Locate the cell with the specified text and output its [x, y] center coordinate. 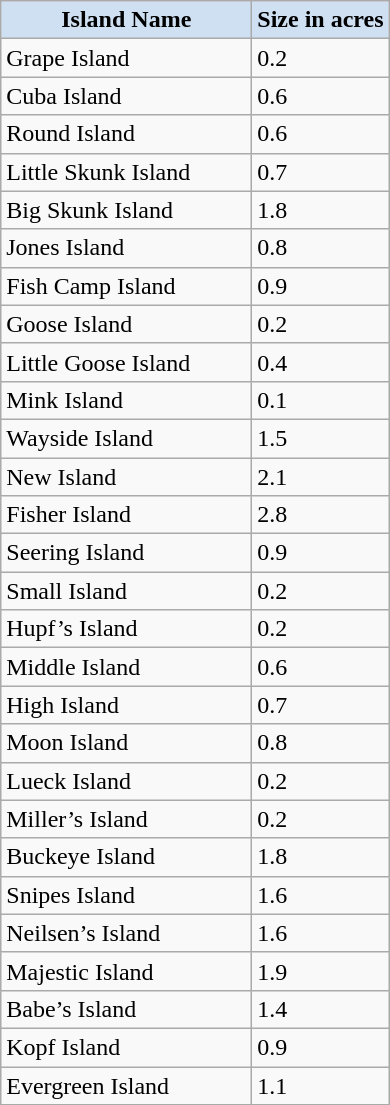
1.1 [320, 1085]
Snipes Island [126, 895]
Hupf’s Island [126, 629]
Seering Island [126, 553]
Majestic Island [126, 971]
Round Island [126, 134]
Island Name [126, 20]
Moon Island [126, 743]
1.4 [320, 1009]
Size in acres [320, 20]
1.5 [320, 438]
Babe’s Island [126, 1009]
Evergreen Island [126, 1085]
Goose Island [126, 324]
New Island [126, 477]
Cuba Island [126, 96]
Neilsen’s Island [126, 933]
Little Skunk Island [126, 172]
Middle Island [126, 667]
Kopf Island [126, 1047]
Big Skunk Island [126, 210]
Buckeye Island [126, 857]
Little Goose Island [126, 362]
Lueck Island [126, 781]
Fish Camp Island [126, 286]
Grape Island [126, 58]
Miller’s Island [126, 819]
2.1 [320, 477]
0.1 [320, 400]
1.9 [320, 971]
0.4 [320, 362]
2.8 [320, 515]
Wayside Island [126, 438]
Jones Island [126, 248]
Fisher Island [126, 515]
Small Island [126, 591]
High Island [126, 705]
Mink Island [126, 400]
